Locate the cell with the specified text and output its (X, Y) center coordinate. 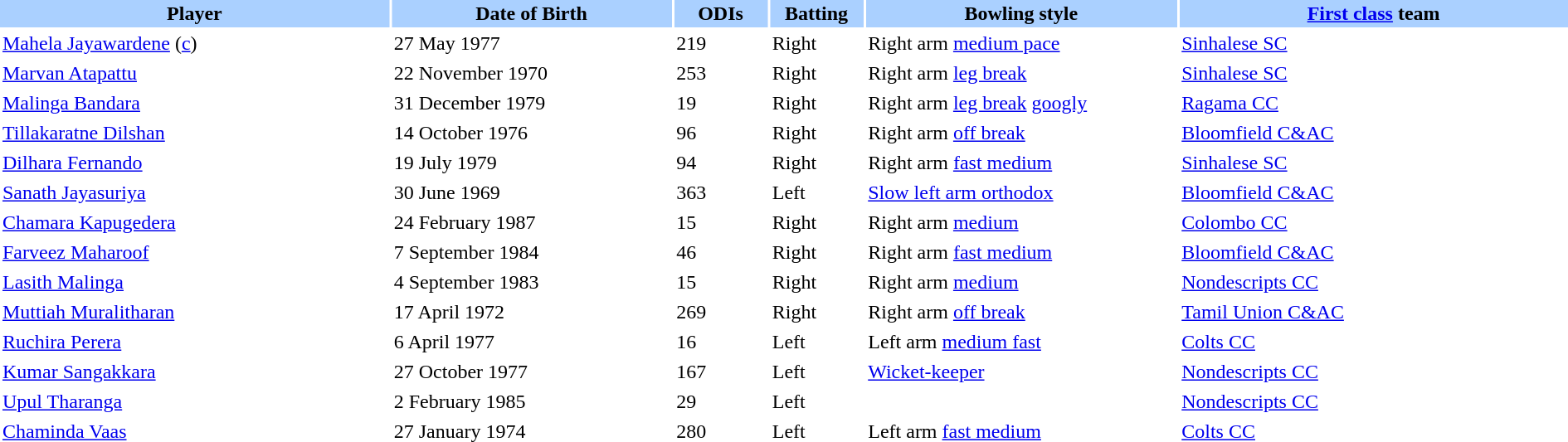
94 (720, 163)
14 October 1976 (532, 133)
Player (194, 13)
First class team (1374, 13)
Bowling style (1020, 13)
219 (720, 43)
Lasith Malinga (194, 282)
Sanath Jayasuriya (194, 192)
Left arm medium fast (1020, 342)
Date of Birth (532, 13)
Slow left arm orthodox (1020, 192)
ODIs (720, 13)
Marvan Atapattu (194, 73)
7 September 1984 (532, 252)
Colts CC (1374, 342)
27 May 1977 (532, 43)
Ruchira Perera (194, 342)
Right arm medium pace (1020, 43)
24 February 1987 (532, 222)
Ragama CC (1374, 103)
96 (720, 133)
Kumar Sangakkara (194, 372)
19 (720, 103)
16 (720, 342)
167 (720, 372)
Upul Tharanga (194, 401)
269 (720, 312)
Muttiah Muralitharan (194, 312)
Mahela Jayawardene (c) (194, 43)
253 (720, 73)
19 July 1979 (532, 163)
30 June 1969 (532, 192)
Tamil Union C&AC (1374, 312)
27 October 1977 (532, 372)
Dilhara Fernando (194, 163)
Tillakaratne Dilshan (194, 133)
6 April 1977 (532, 342)
Wicket-keeper (1020, 372)
Farveez Maharoof (194, 252)
17 April 1972 (532, 312)
4 September 1983 (532, 282)
Batting (816, 13)
Colombo CC (1374, 222)
Malinga Bandara (194, 103)
Right arm leg break googly (1020, 103)
Right arm leg break (1020, 73)
46 (720, 252)
29 (720, 401)
31 December 1979 (532, 103)
22 November 1970 (532, 73)
Chamara Kapugedera (194, 222)
2 February 1985 (532, 401)
363 (720, 192)
